From the cell containing the given text, extract its center point as [X, Y] coordinate. 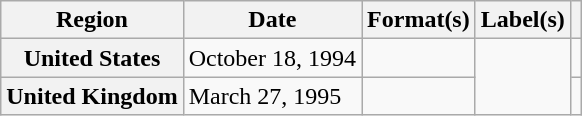
October 18, 1994 [272, 58]
March 27, 1995 [272, 96]
Label(s) [522, 20]
United States [92, 58]
Region [92, 20]
United Kingdom [92, 96]
Date [272, 20]
Format(s) [419, 20]
